Identify which cell holds the provided text, then report its [x, y] central coordinate. 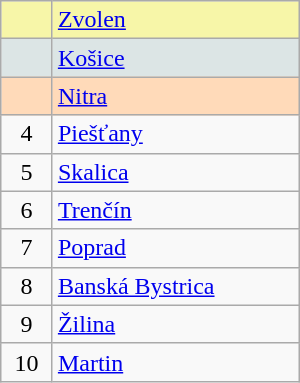
8 [27, 286]
Banská Bystrica [176, 286]
7 [27, 248]
5 [27, 172]
Košice [176, 58]
Zvolen [176, 20]
Trenčín [176, 210]
9 [27, 324]
Nitra [176, 96]
Skalica [176, 172]
Martin [176, 362]
Poprad [176, 248]
6 [27, 210]
4 [27, 134]
Žilina [176, 324]
10 [27, 362]
Piešťany [176, 134]
